Determine the [x, y] coordinate at the center of the cell enclosing the given text.  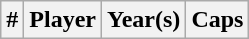
Player [63, 20]
Year(s) [144, 20]
# [12, 20]
Caps [218, 20]
